Find where the given text appears and provide that cell's center as (x, y) coordinate. 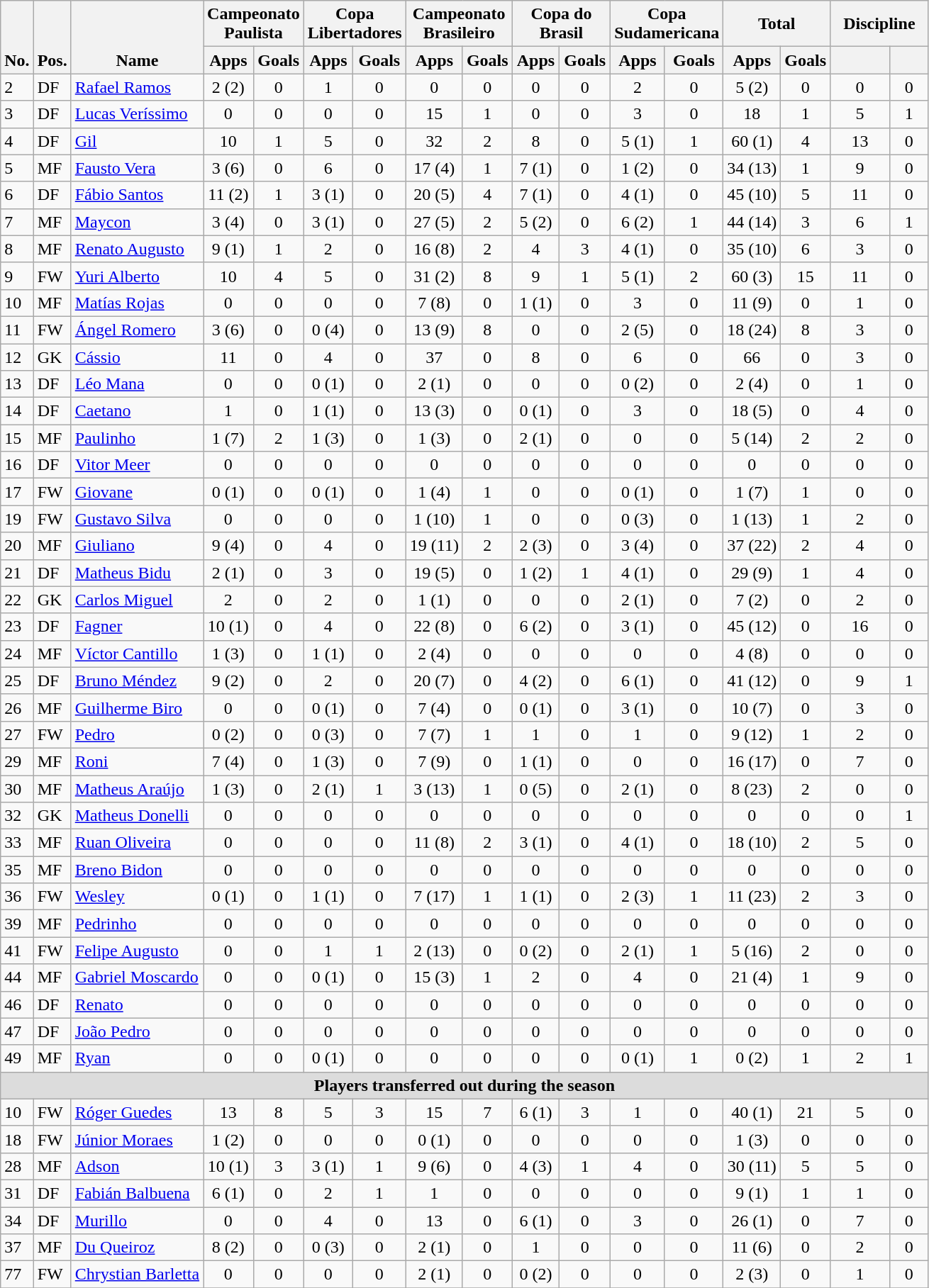
31 (2) (434, 276)
18 (5) (752, 411)
Vitor Meer (137, 465)
Róger Guedes (137, 1112)
29 (17, 761)
11 (8) (434, 843)
No. (17, 37)
25 (17, 681)
Giovane (137, 492)
Ángel Romero (137, 330)
30 (17, 789)
10 (7) (752, 707)
Bruno Méndez (137, 681)
19 (5) (434, 573)
37 (22) (752, 546)
Murillo (137, 1220)
Campeonato Paulista (254, 24)
17 (17, 492)
16 (8) (434, 249)
2 (2) (228, 87)
39 (17, 924)
Copa Libertadores (355, 24)
41 (12) (752, 681)
Gustavo Silva (137, 519)
Adson (137, 1166)
Giuliano (137, 546)
8 (2) (228, 1248)
Du Queiroz (137, 1248)
13 (9) (434, 330)
9 (2) (228, 681)
Pos. (52, 37)
34 (13) (752, 168)
41 (17, 951)
Carlos Miguel (137, 600)
11 (23) (752, 897)
Léo Mana (137, 384)
Caetano (137, 411)
30 (11) (752, 1166)
26 (1) (752, 1220)
8 (23) (752, 789)
Cássio (137, 357)
20 (17, 546)
Matheus Donelli (137, 816)
0 (5) (536, 789)
Gabriel Moscardo (137, 978)
Fabián Balbuena (137, 1193)
Name (137, 37)
13 (3) (434, 411)
15 (3) (434, 978)
4 (8) (752, 654)
Breno Bidon (137, 870)
11 (9) (752, 303)
4 (2) (536, 681)
Players transferred out during the season (464, 1085)
20 (7) (434, 681)
22 (17, 600)
7 (8) (434, 303)
Júnior Moraes (137, 1139)
35 (10) (752, 249)
Wesley (137, 897)
7 (2) (752, 600)
Fábio Santos (137, 195)
Campeonato Brasileiro (459, 24)
1 (13) (752, 519)
36 (17, 897)
Roni (137, 761)
João Pedro (137, 1031)
27 (5) (434, 222)
Total (777, 24)
9 (12) (752, 734)
35 (17, 870)
2 (13) (434, 951)
34 (17, 1220)
12 (17, 357)
33 (17, 843)
Matheus Bidu (137, 573)
45 (12) (752, 627)
7 (17) (434, 897)
24 (17, 654)
26 (17, 707)
Gil (137, 141)
18 (10) (752, 843)
29 (9) (752, 573)
14 (17, 411)
Matheus Araújo (137, 789)
28 (17, 1166)
20 (5) (434, 195)
1 (4) (434, 492)
9 (4) (228, 546)
0 (4) (328, 330)
Chrystian Barletta (137, 1275)
7 (9) (434, 761)
17 (4) (434, 168)
Ryan (137, 1058)
Paulinho (137, 438)
2 (5) (638, 330)
27 (17, 734)
19 (11) (434, 546)
Víctor Cantillo (137, 654)
47 (17, 1031)
Renato Augusto (137, 249)
60 (1) (752, 141)
3 (13) (434, 789)
19 (17, 519)
Fausto Vera (137, 168)
23 (17, 627)
9 (6) (434, 1166)
40 (1) (752, 1112)
44 (17, 978)
22 (8) (434, 627)
77 (17, 1275)
11 (2) (228, 195)
44 (14) (752, 222)
Guilherme Biro (137, 707)
5 (14) (752, 438)
Ruan Oliveira (137, 843)
1 (10) (434, 519)
31 (17, 1193)
16 (17) (752, 761)
Pedro (137, 734)
66 (752, 357)
Yuri Alberto (137, 276)
60 (3) (752, 276)
Felipe Augusto (137, 951)
Maycon (137, 222)
Copa Sudamericana (667, 24)
21 (4) (752, 978)
45 (10) (752, 195)
Renato (137, 1004)
46 (17, 1004)
Rafael Ramos (137, 87)
Discipline (879, 24)
Lucas Veríssimo (137, 114)
49 (17, 1058)
Pedrinho (137, 924)
Copa do Brasil (562, 24)
5 (16) (752, 951)
7 (7) (434, 734)
4 (3) (536, 1166)
Matías Rojas (137, 303)
18 (24) (752, 330)
11 (6) (752, 1248)
Fagner (137, 627)
